Pinpoint the cell where the given text exists, returning its [X, Y] midpoint coordinate. 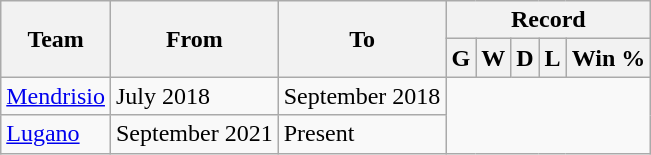
July 2018 [194, 96]
D [525, 58]
W [494, 58]
Mendrisio [56, 96]
Present [362, 134]
From [194, 39]
September 2021 [194, 134]
Team [56, 39]
Win % [608, 58]
L [552, 58]
September 2018 [362, 96]
Record [548, 20]
Lugano [56, 134]
G [461, 58]
To [362, 39]
